Determine the [x, y] coordinate at the center of the cell enclosing the given text.  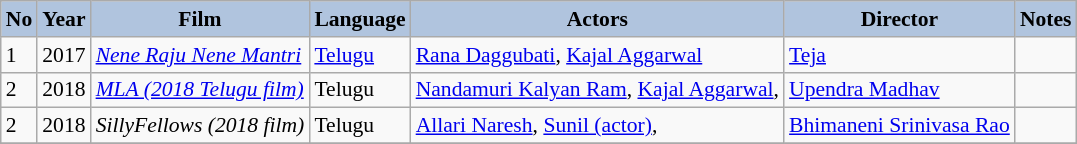
Rana Daggubati, Kajal Aggarwal [598, 55]
Bhimaneni Srinivasa Rao [900, 126]
Upendra Madhav [900, 90]
No [20, 19]
1 [20, 55]
Film [200, 19]
Actors [598, 19]
Nene Raju Nene Mantri [200, 55]
Notes [1046, 19]
Language [360, 19]
MLA (2018 Telugu film) [200, 90]
Teja [900, 55]
Nandamuri Kalyan Ram, Kajal Aggarwal, [598, 90]
Year [64, 19]
Director [900, 19]
2017 [64, 55]
Allari Naresh, Sunil (actor), [598, 126]
SillyFellows (2018 film) [200, 126]
